Find where the given text appears and provide that cell's center as [x, y] coordinate. 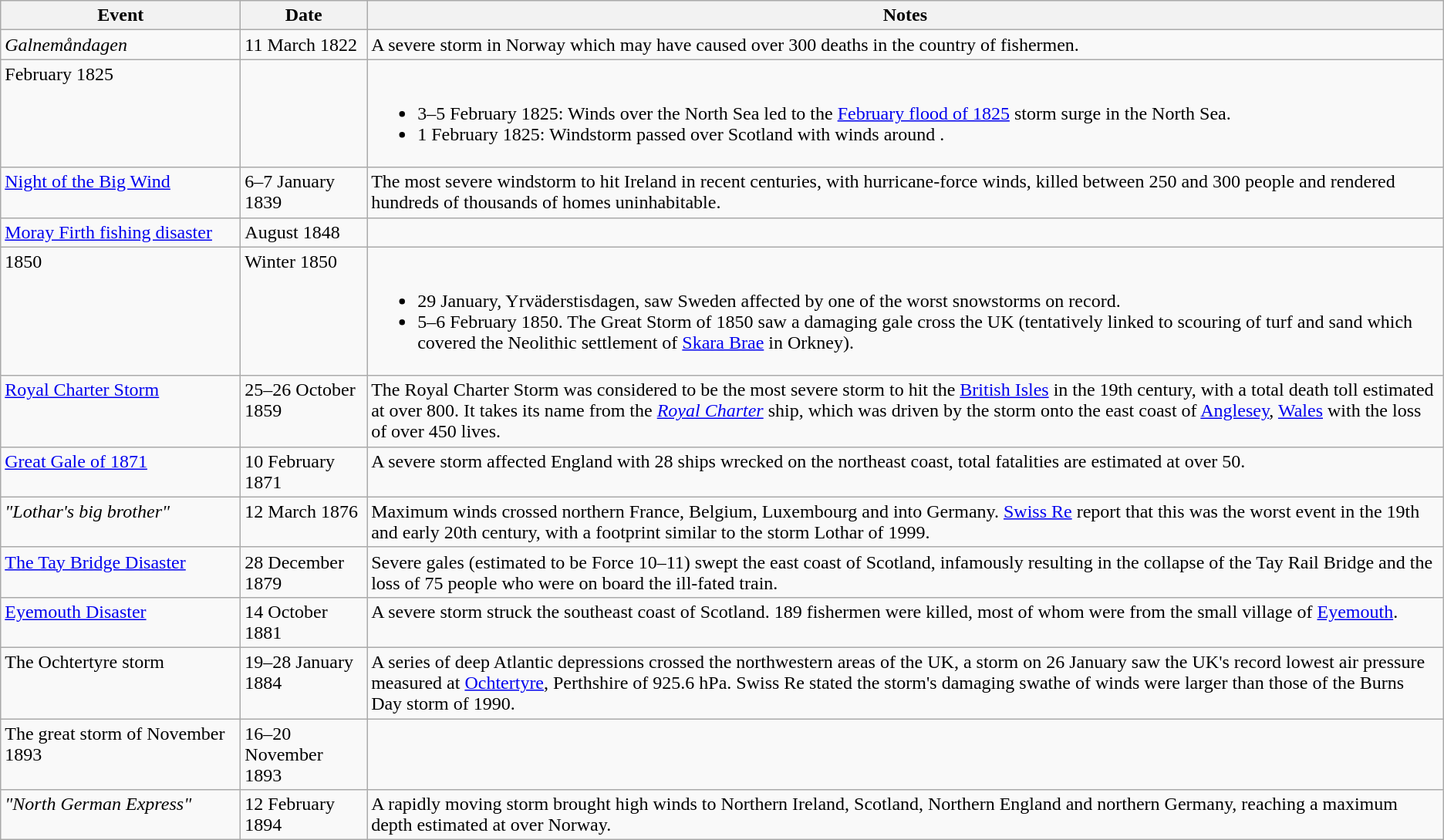
25–26 October 1859 [304, 411]
Moray Firth fishing disaster [120, 232]
February 1825 [120, 113]
Night of the Big Wind [120, 193]
Galnemåndagen [120, 45]
28 December 1879 [304, 572]
12 March 1876 [304, 521]
14 October 1881 [304, 622]
Great Gale of 1871 [120, 472]
August 1848 [304, 232]
Royal Charter Storm [120, 411]
19–28 January 1884 [304, 683]
Date [304, 15]
Event [120, 15]
6–7 January 1839 [304, 193]
A severe storm struck the southeast coast of Scotland. 189 fishermen were killed, most of whom were from the small village of Eyemouth. [906, 622]
"North German Express" [120, 815]
10 February 1871 [304, 472]
1850 [120, 312]
Winter 1850 [304, 312]
The Tay Bridge Disaster [120, 572]
12 February 1894 [304, 815]
Notes [906, 15]
The Ochtertyre storm [120, 683]
"Lothar's big brother" [120, 521]
11 March 1822 [304, 45]
A severe storm affected England with 28 ships wrecked on the northeast coast, total fatalities are estimated at over 50. [906, 472]
A severe storm in Norway which may have caused over 300 deaths in the country of fishermen. [906, 45]
The great storm of November 1893 [120, 754]
Eyemouth Disaster [120, 622]
16–20 November 1893 [304, 754]
